Pinpoint the cell where the given text exists, returning its (X, Y) midpoint coordinate. 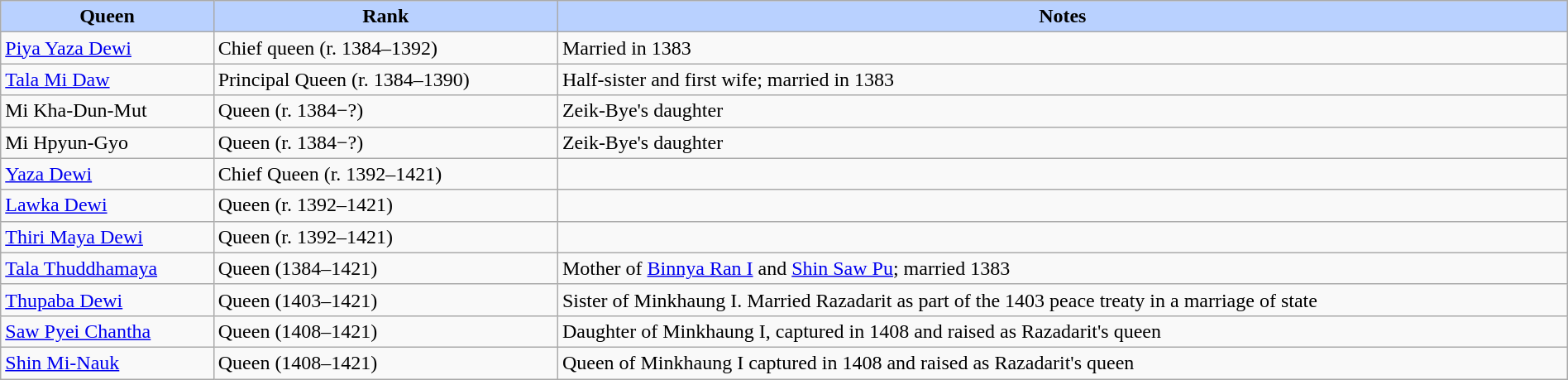
Queen (1403–1421) (385, 300)
Tala Mi Daw (108, 79)
Mi Kha-Dun-Mut (108, 111)
Mother of Binnya Ran I and Shin Saw Pu; married 1383 (1062, 268)
Daughter of Minkhaung I, captured in 1408 and raised as Razadarit's queen (1062, 331)
Yaza Dewi (108, 174)
Married in 1383 (1062, 48)
Chief queen (r. 1384–1392) (385, 48)
Notes (1062, 17)
Sister of Minkhaung I. Married Razadarit as part of the 1403 peace treaty in a marriage of state (1062, 300)
Principal Queen (r. 1384–1390) (385, 79)
Queen (1384–1421) (385, 268)
Rank (385, 17)
Queen (108, 17)
Lawka Dewi (108, 205)
Thiri Maya Dewi (108, 237)
Half-sister and first wife; married in 1383 (1062, 79)
Thupaba Dewi (108, 300)
Queen of Minkhaung I captured in 1408 and raised as Razadarit's queen (1062, 363)
Tala Thuddhamaya (108, 268)
Saw Pyei Chantha (108, 331)
Piya Yaza Dewi (108, 48)
Shin Mi-Nauk (108, 363)
Chief Queen (r. 1392–1421) (385, 174)
Mi Hpyun-Gyo (108, 142)
